Scan for the cell matching the given text and deliver its [x, y] coordinate at center. 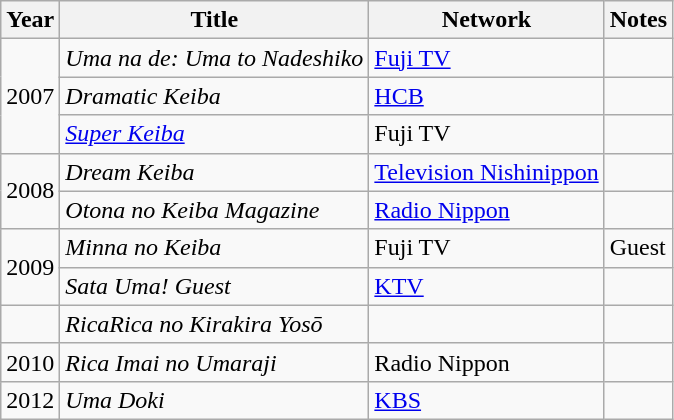
Notes [638, 20]
KTV [486, 286]
Guest [638, 248]
Dramatic Keiba [214, 96]
KBS [486, 400]
Rica Imai no Umaraji [214, 362]
Television Nishinippon [486, 172]
Network [486, 20]
Minna no Keiba [214, 248]
2008 [30, 191]
Title [214, 20]
RicaRica no Kirakira Yosō [214, 324]
Uma na de: Uma to Nadeshiko [214, 58]
2007 [30, 96]
Year [30, 20]
Dream Keiba [214, 172]
2010 [30, 362]
2012 [30, 400]
Otona no Keiba Magazine [214, 210]
Super Keiba [214, 134]
Uma Doki [214, 400]
HCB [486, 96]
2009 [30, 267]
Sata Uma! Guest [214, 286]
